Search for the cell housing the specified text and yield its (X, Y) center coordinate. 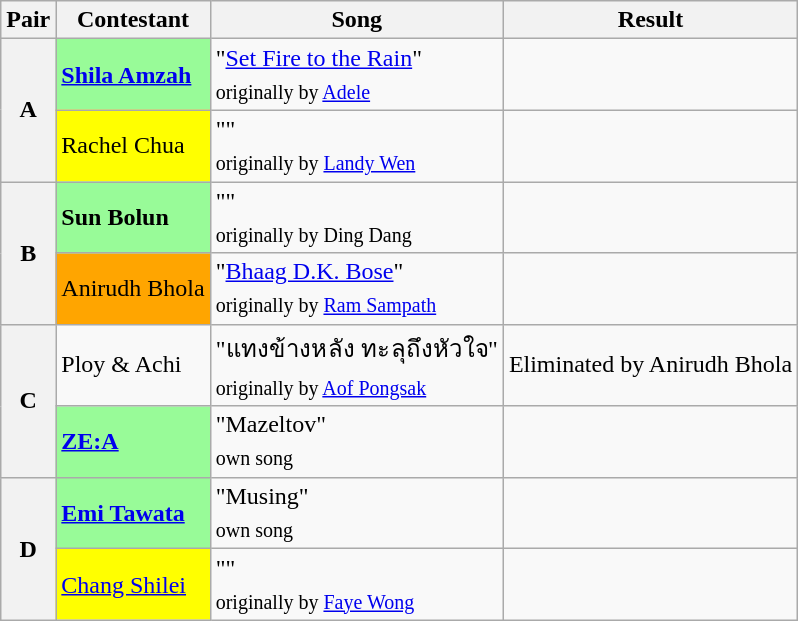
B (28, 254)
"Set Fire to the Rain"originally by Adele (356, 74)
"Mazeltov"own song (356, 442)
Emi Tawata (133, 512)
ZE:A (133, 442)
""originally by Ding Dang (356, 218)
A (28, 110)
Shila Amzah (133, 74)
"Bhaag D.K. Bose"originally by Ram Sampath (356, 288)
Rachel Chua (133, 146)
""originally by Faye Wong (356, 584)
Chang Shilei (133, 584)
Anirudh Bhola (133, 288)
Contestant (133, 20)
Pair (28, 20)
C (28, 400)
Eliminated by Anirudh Bhola (650, 365)
""originally by Landy Wen (356, 146)
D (28, 548)
Song (356, 20)
Ploy & Achi (133, 365)
"Musing"own song (356, 512)
"แทงข้างหลัง ทะลุถึงหัวใจ"originally by Aof Pongsak (356, 365)
Result (650, 20)
Sun Bolun (133, 218)
